Return the [X, Y] coordinate for the center point of the cell that contains the specified text.  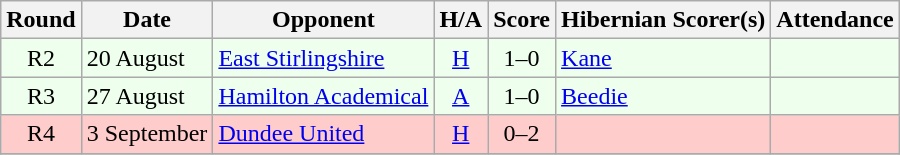
27 August [147, 96]
3 September [147, 134]
Kane [664, 58]
0–2 [522, 134]
Hamilton Academical [324, 96]
Round [41, 20]
Opponent [324, 20]
R2 [41, 58]
R3 [41, 96]
Score [522, 20]
Beedie [664, 96]
R4 [41, 134]
A [461, 96]
East Stirlingshire [324, 58]
Date [147, 20]
H/A [461, 20]
20 August [147, 58]
Attendance [835, 20]
Dundee United [324, 134]
Hibernian Scorer(s) [664, 20]
